Scan for the cell matching the given text and deliver its (X, Y) coordinate at center. 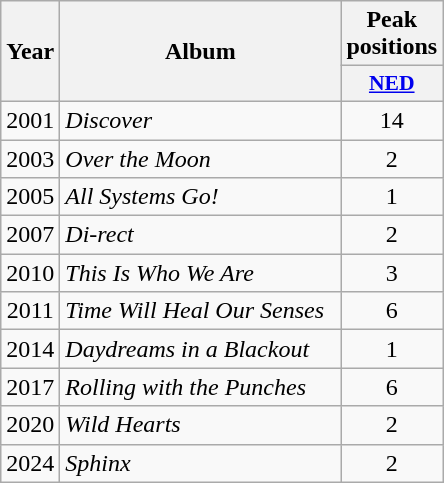
2007 (30, 235)
2011 (30, 311)
All Systems Go! (200, 197)
Di-rect (200, 235)
14 (392, 120)
Peak positions (392, 34)
Year (30, 52)
2005 (30, 197)
Wild Hearts (200, 425)
3 (392, 273)
Sphinx (200, 463)
Time Will Heal Our Senses (200, 311)
2001 (30, 120)
Album (200, 52)
Discover (200, 120)
Over the Moon (200, 159)
2010 (30, 273)
Rolling with the Punches (200, 387)
NED (392, 84)
2014 (30, 349)
2003 (30, 159)
2017 (30, 387)
2024 (30, 463)
This Is Who We Are (200, 273)
2020 (30, 425)
Daydreams in a Blackout (200, 349)
